Return (X, Y) of the center of cell containing provided text 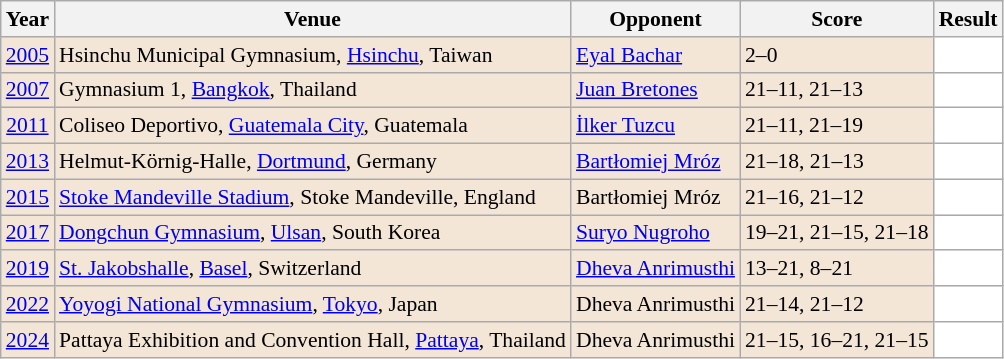
21–11, 21–13 (837, 90)
21–14, 21–12 (837, 304)
Stoke Mandeville Stadium, Stoke Mandeville, England (312, 197)
13–21, 8–21 (837, 269)
2011 (28, 126)
Dongchun Gymnasium, Ulsan, South Korea (312, 233)
Pattaya Exhibition and Convention Hall, Pattaya, Thailand (312, 340)
21–16, 21–12 (837, 197)
Helmut-Körnig-Halle, Dortmund, Germany (312, 162)
Coliseo Deportivo, Guatemala City, Guatemala (312, 126)
21–18, 21–13 (837, 162)
2022 (28, 304)
St. Jakobshalle, Basel, Switzerland (312, 269)
Result (968, 19)
19–21, 21–15, 21–18 (837, 233)
21–15, 16–21, 21–15 (837, 340)
Venue (312, 19)
2005 (28, 55)
Score (837, 19)
Suryo Nugroho (656, 233)
Juan Bretones (656, 90)
2013 (28, 162)
Eyal Bachar (656, 55)
2–0 (837, 55)
Yoyogi National Gymnasium, Tokyo, Japan (312, 304)
2019 (28, 269)
2017 (28, 233)
2024 (28, 340)
2007 (28, 90)
Opponent (656, 19)
2015 (28, 197)
Year (28, 19)
Gymnasium 1, Bangkok, Thailand (312, 90)
Hsinchu Municipal Gymnasium, Hsinchu, Taiwan (312, 55)
İlker Tuzcu (656, 126)
21–11, 21–19 (837, 126)
